Return (X, Y) of the center of cell containing provided text 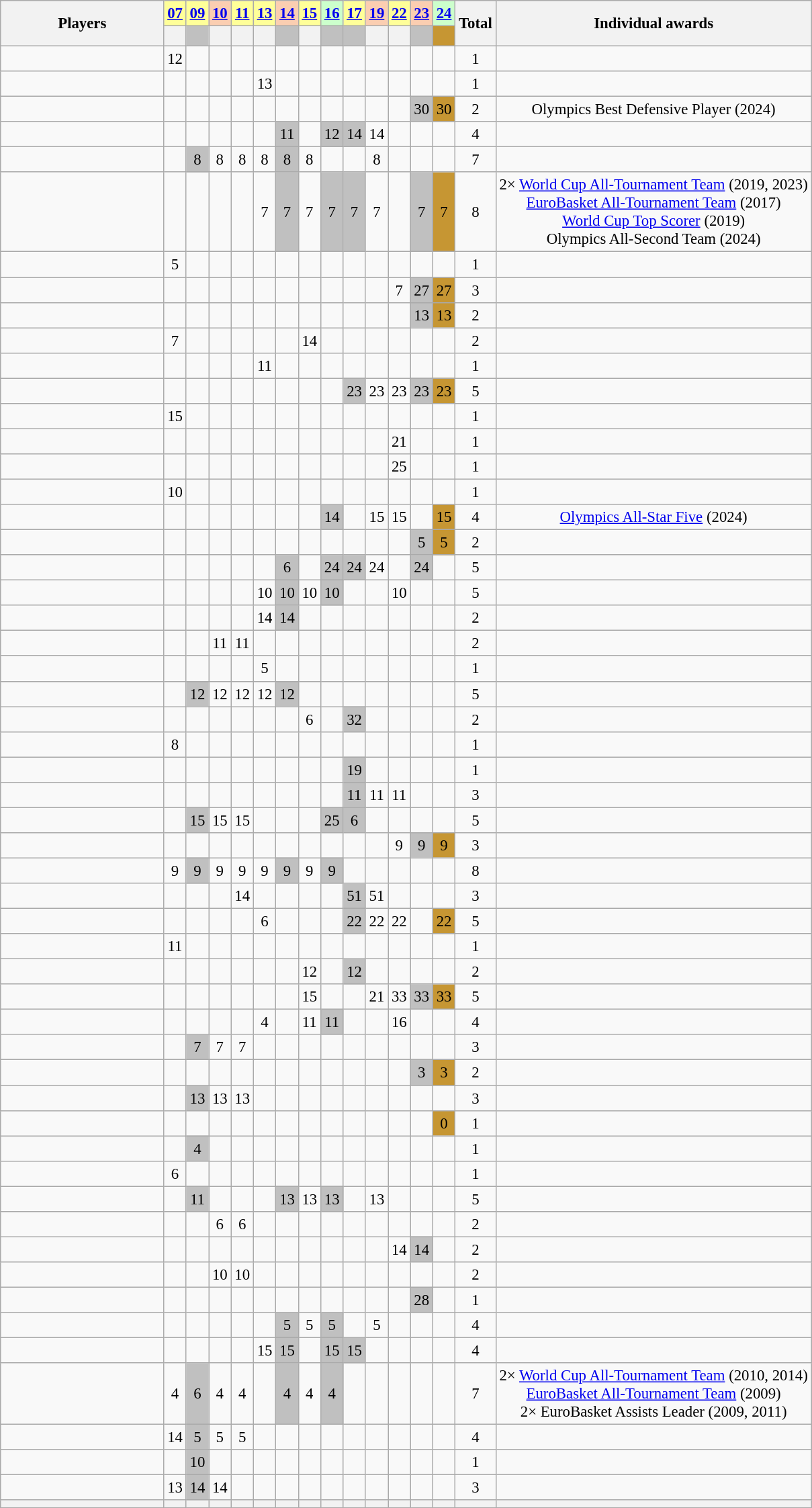
Olympics Best Defensive Player (2024) (653, 109)
Individual awards (653, 24)
Total (476, 24)
2× World Cup All-Tournament Team (2019, 2023)EuroBasket All-Tournament Team (2017)World Cup Top Scorer (2019)Olympics All-Second Team (2024) (653, 212)
07 (175, 13)
32 (355, 719)
28 (422, 1300)
17 (355, 13)
2× World Cup All-Tournament Team (2010, 2014)EuroBasket All-Tournament Team (2009) 2× EuroBasket Assists Leader (2009, 2011) (653, 1394)
0 (443, 1123)
09 (197, 13)
Players (82, 24)
Olympics All-Star Five (2024) (653, 517)
